Search for the cell housing the specified text and yield its (X, Y) center coordinate. 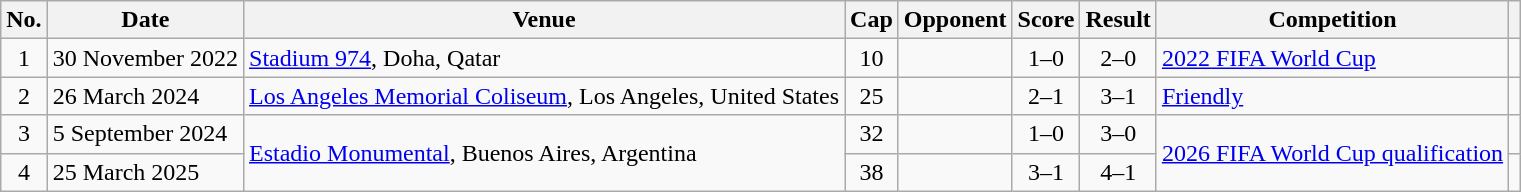
4–1 (1118, 172)
2–0 (1118, 58)
No. (24, 20)
25 (872, 96)
3 (24, 134)
Competition (1332, 20)
Los Angeles Memorial Coliseum, Los Angeles, United States (544, 96)
10 (872, 58)
25 March 2025 (145, 172)
38 (872, 172)
26 March 2024 (145, 96)
5 September 2024 (145, 134)
1 (24, 58)
32 (872, 134)
Friendly (1332, 96)
Stadium 974, Doha, Qatar (544, 58)
Cap (872, 20)
2022 FIFA World Cup (1332, 58)
30 November 2022 (145, 58)
2–1 (1046, 96)
4 (24, 172)
2 (24, 96)
3–0 (1118, 134)
Result (1118, 20)
2026 FIFA World Cup qualification (1332, 153)
Date (145, 20)
Estadio Monumental, Buenos Aires, Argentina (544, 153)
Opponent (955, 20)
Venue (544, 20)
Score (1046, 20)
